Provide the (x, y) coordinate of the cell's center where the given text is located.  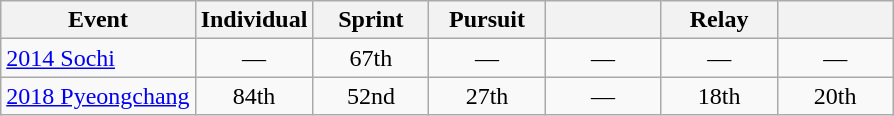
52nd (371, 96)
Sprint (371, 20)
84th (254, 96)
Relay (719, 20)
27th (487, 96)
Pursuit (487, 20)
67th (371, 58)
Event (98, 20)
2014 Sochi (98, 58)
20th (835, 96)
Individual (254, 20)
18th (719, 96)
2018 Pyeongchang (98, 96)
